Determine the [x, y] coordinate at the center of the cell enclosing the given text.  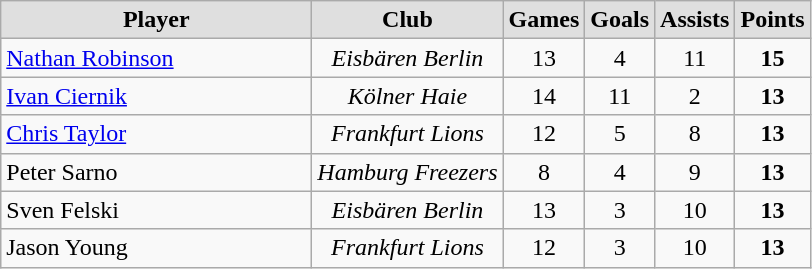
Games [544, 20]
Club [408, 20]
9 [695, 172]
5 [620, 134]
Player [156, 20]
Sven Felski [156, 210]
Chris Taylor [156, 134]
Hamburg Freezers [408, 172]
Assists [695, 20]
Peter Sarno [156, 172]
Goals [620, 20]
Ivan Ciernik [156, 96]
15 [772, 58]
Jason Young [156, 248]
14 [544, 96]
Kölner Haie [408, 96]
Points [772, 20]
2 [695, 96]
Nathan Robinson [156, 58]
